For the text-containing cell, return its midpoint in (X, Y) coordinate format. 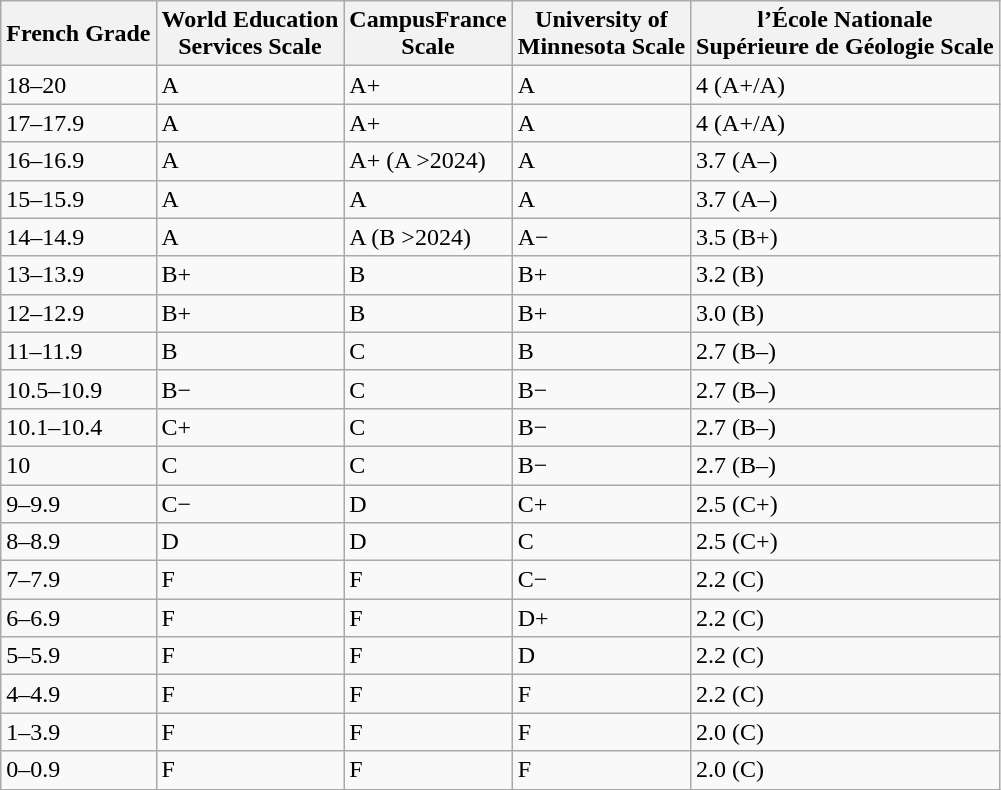
CampusFrance Scale (428, 34)
16–16.9 (78, 161)
A+ (A >2024) (428, 161)
A− (601, 237)
0–0.9 (78, 770)
7–7.9 (78, 580)
9–9.9 (78, 503)
4–4.9 (78, 694)
l’École Nationale Supérieure de Géologie Scale (846, 34)
1–3.9 (78, 732)
A (B >2024) (428, 237)
18–20 (78, 85)
15–15.9 (78, 199)
10.5–10.9 (78, 389)
3.0 (B) (846, 313)
French Grade (78, 34)
D+ (601, 618)
3.2 (B) (846, 275)
13–13.9 (78, 275)
10 (78, 465)
5–5.9 (78, 656)
6–6.9 (78, 618)
University of Minnesota Scale (601, 34)
3.5 (B+) (846, 237)
14–14.9 (78, 237)
8–8.9 (78, 542)
11–11.9 (78, 351)
17–17.9 (78, 123)
World Education Services Scale (250, 34)
12–12.9 (78, 313)
10.1–10.4 (78, 427)
